Return [X, Y] of the center of cell containing provided text 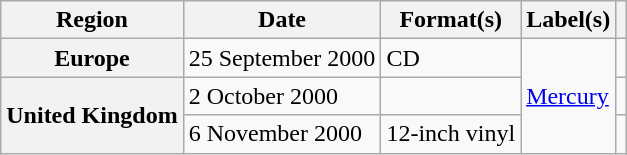
2 October 2000 [282, 96]
Label(s) [568, 20]
Mercury [568, 96]
12-inch vinyl [451, 134]
Europe [92, 58]
United Kingdom [92, 115]
6 November 2000 [282, 134]
Format(s) [451, 20]
Region [92, 20]
CD [451, 58]
Date [282, 20]
25 September 2000 [282, 58]
